Determine the (X, Y) coordinate at the center of the cell enclosing the given text.  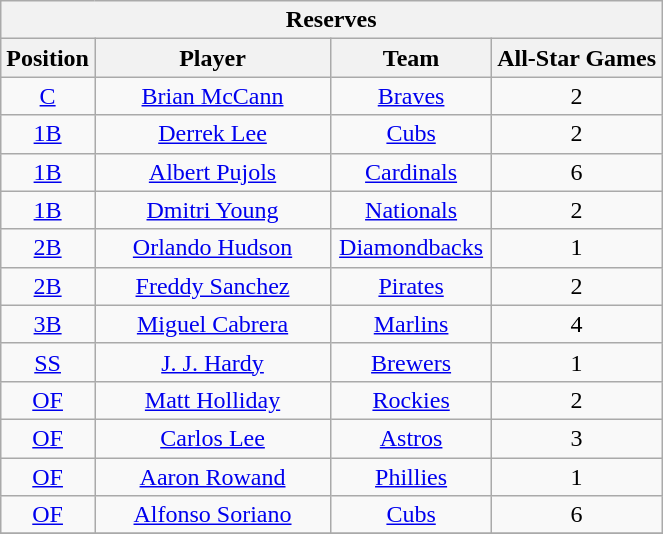
Position (48, 58)
Reserves (332, 20)
Albert Pujols (212, 172)
SS (48, 362)
Team (412, 58)
Carlos Lee (212, 438)
Alfonso Soriano (212, 515)
Diamondbacks (412, 248)
Nationals (412, 210)
C (48, 96)
Rockies (412, 400)
3 (577, 438)
4 (577, 324)
Braves (412, 96)
Dmitri Young (212, 210)
Matt Holliday (212, 400)
Player (212, 58)
Brewers (412, 362)
Freddy Sanchez (212, 286)
Miguel Cabrera (212, 324)
Astros (412, 438)
Orlando Hudson (212, 248)
All-Star Games (577, 58)
Aaron Rowand (212, 477)
3B (48, 324)
J. J. Hardy (212, 362)
Pirates (412, 286)
Brian McCann (212, 96)
Phillies (412, 477)
Cardinals (412, 172)
Marlins (412, 324)
Derrek Lee (212, 134)
